Output the (x, y) coordinate of the center of the cell containing the given text.  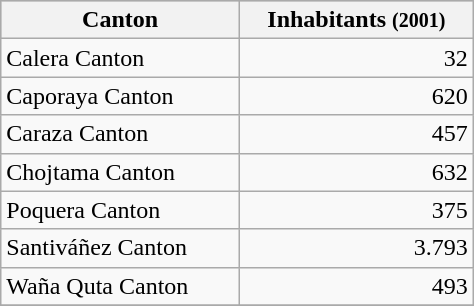
Caraza Canton (120, 134)
Poquera Canton (120, 210)
Santiváñez Canton (120, 248)
Inhabitants (2001) (356, 20)
Canton (120, 20)
375 (356, 210)
493 (356, 286)
457 (356, 134)
Caporaya Canton (120, 96)
Chojtama Canton (120, 172)
632 (356, 172)
3.793 (356, 248)
620 (356, 96)
Calera Canton (120, 58)
32 (356, 58)
Waña Quta Canton (120, 286)
